Search for the cell housing the specified text and yield its (x, y) center coordinate. 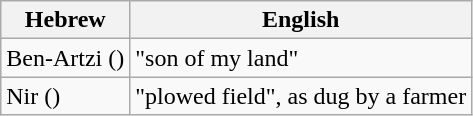
Nir () (66, 96)
Hebrew (66, 20)
"plowed field", as dug by a farmer (301, 96)
English (301, 20)
Ben-Artzi () (66, 58)
"son of my land" (301, 58)
